Extract the (x, y) coordinate from the center of the cell holding the provided text.  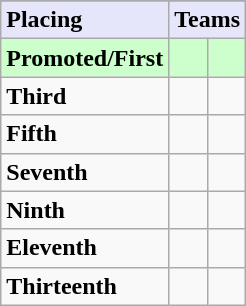
Thirteenth (85, 286)
Seventh (85, 172)
Third (85, 96)
Ninth (85, 210)
Teams (208, 20)
Promoted/First (85, 58)
Eleventh (85, 248)
Placing (85, 20)
Fifth (85, 134)
